Provide the (X, Y) coordinate of the cell's center where the given text is located.  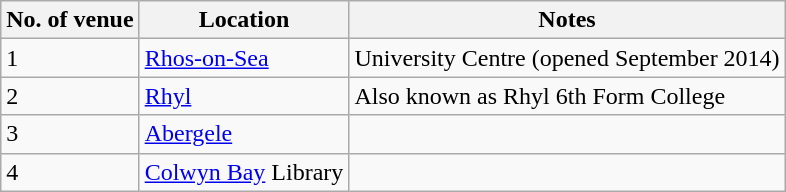
Also known as Rhyl 6th Form College (567, 96)
Location (244, 20)
Abergele (244, 134)
1 (70, 58)
No. of venue (70, 20)
3 (70, 134)
2 (70, 96)
Notes (567, 20)
Rhyl (244, 96)
University Centre (opened September 2014) (567, 58)
Colwyn Bay Library (244, 172)
Rhos-on-Sea (244, 58)
4 (70, 172)
